Identify which cell holds the provided text, then report its (x, y) central coordinate. 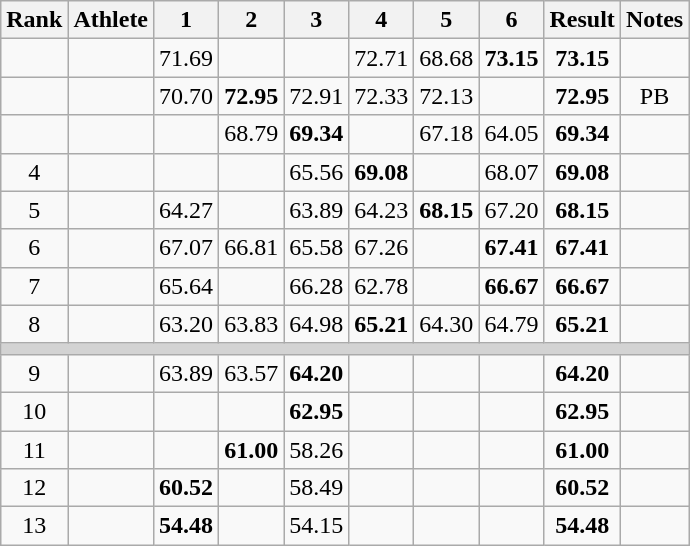
62.78 (382, 286)
3 (316, 20)
64.05 (512, 134)
65.58 (316, 248)
72.71 (382, 58)
65.56 (316, 172)
PB (654, 96)
68.07 (512, 172)
64.27 (186, 210)
66.81 (252, 248)
58.26 (316, 449)
72.33 (382, 96)
8 (34, 324)
64.30 (446, 324)
64.79 (512, 324)
68.68 (446, 58)
71.69 (186, 58)
Rank (34, 20)
1 (186, 20)
7 (34, 286)
68.79 (252, 134)
66.28 (316, 286)
Athlete (111, 20)
12 (34, 488)
11 (34, 449)
Result (582, 20)
58.49 (316, 488)
67.26 (382, 248)
65.64 (186, 286)
72.13 (446, 96)
63.83 (252, 324)
63.57 (252, 373)
67.07 (186, 248)
67.20 (512, 210)
9 (34, 373)
63.20 (186, 324)
Notes (654, 20)
70.70 (186, 96)
72.91 (316, 96)
2 (252, 20)
13 (34, 526)
64.23 (382, 210)
10 (34, 411)
67.18 (446, 134)
64.98 (316, 324)
54.15 (316, 526)
